Pinpoint the cell where the given text exists, returning its (X, Y) midpoint coordinate. 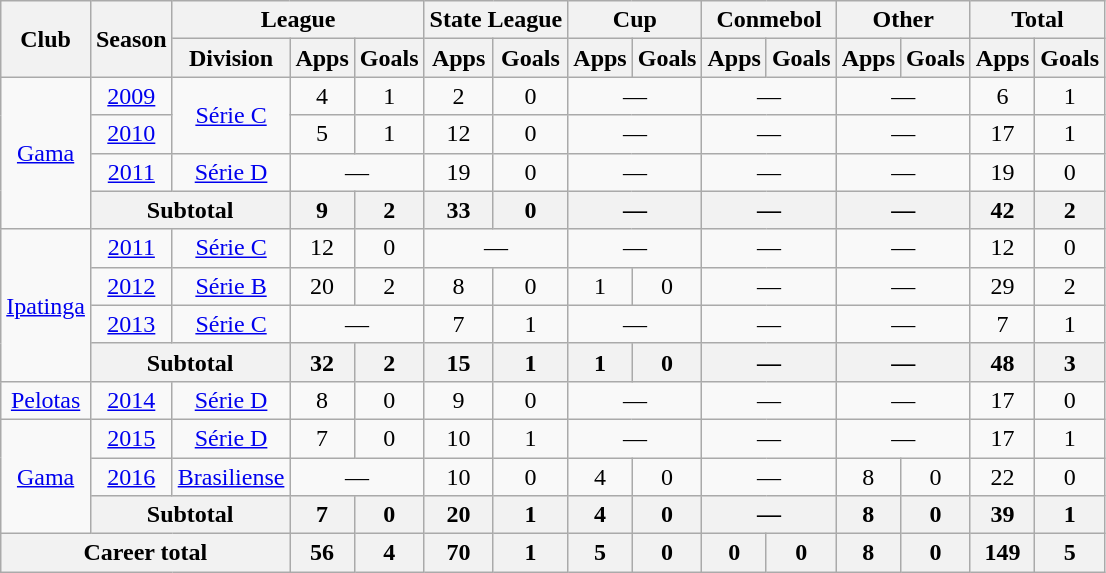
22 (1002, 477)
48 (1002, 362)
149 (1002, 553)
Career total (146, 553)
33 (458, 210)
2009 (131, 96)
32 (322, 362)
2012 (131, 286)
Division (231, 58)
2016 (131, 477)
Série B (231, 286)
Season (131, 39)
Other (903, 20)
Total (1037, 20)
3 (1070, 362)
Conmebol (769, 20)
Brasiliense (231, 477)
39 (1002, 515)
15 (458, 362)
State League (496, 20)
56 (322, 553)
Ipatinga (46, 305)
6 (1002, 96)
2014 (131, 400)
2015 (131, 438)
Pelotas (46, 400)
Club (46, 39)
Cup (635, 20)
70 (458, 553)
League (298, 20)
2010 (131, 134)
2013 (131, 324)
42 (1002, 210)
29 (1002, 286)
